Search for the cell housing the specified text and yield its (x, y) center coordinate. 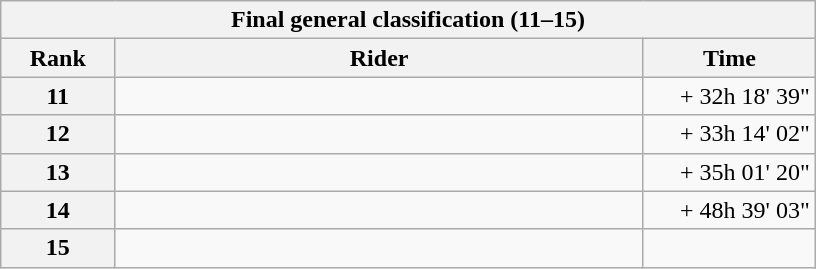
12 (58, 134)
Final general classification (11–15) (408, 20)
Rank (58, 58)
11 (58, 96)
13 (58, 172)
14 (58, 210)
15 (58, 248)
Time (729, 58)
+ 33h 14' 02" (729, 134)
Rider (380, 58)
+ 35h 01' 20" (729, 172)
+ 48h 39' 03" (729, 210)
+ 32h 18' 39" (729, 96)
